Capture the cell that displays the provided text and extract its [X, Y] central coordinate. 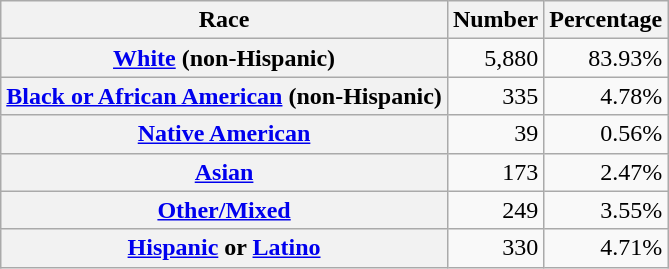
Native American [224, 134]
2.47% [606, 172]
173 [495, 172]
4.78% [606, 96]
5,880 [495, 58]
Race [224, 20]
Black or African American (non-Hispanic) [224, 96]
39 [495, 134]
Number [495, 20]
330 [495, 248]
White (non-Hispanic) [224, 58]
Percentage [606, 20]
Other/Mixed [224, 210]
4.71% [606, 248]
249 [495, 210]
Hispanic or Latino [224, 248]
3.55% [606, 210]
83.93% [606, 58]
Asian [224, 172]
0.56% [606, 134]
335 [495, 96]
